Determine the [x, y] coordinate at the center of the cell enclosing the given text.  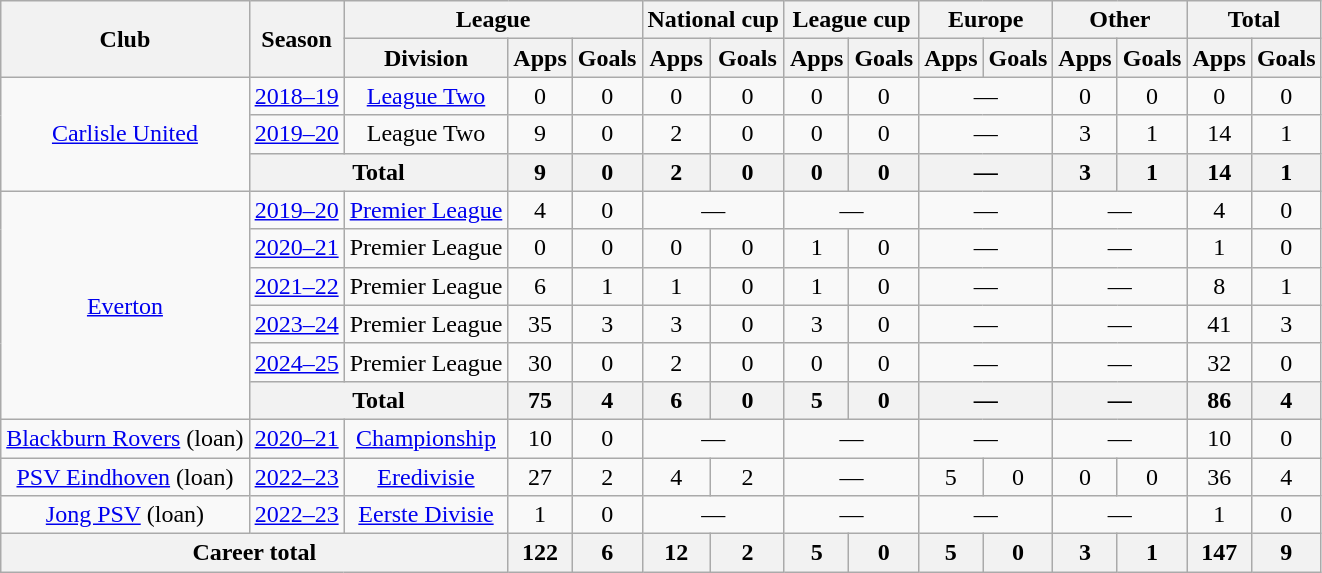
Season [296, 39]
League cup [851, 20]
Division [426, 58]
2023–24 [296, 324]
Jong PSV (loan) [125, 515]
30 [540, 362]
32 [1219, 362]
2018–19 [296, 96]
Club [125, 39]
36 [1219, 477]
Other [1120, 20]
Eredivisie [426, 477]
Carlisle United [125, 134]
8 [1219, 286]
147 [1219, 553]
Europe [986, 20]
Blackburn Rovers (loan) [125, 438]
2024–25 [296, 362]
27 [540, 477]
Eerste Divisie [426, 515]
75 [540, 400]
National cup [713, 20]
2021–22 [296, 286]
Career total [254, 553]
86 [1219, 400]
Championship [426, 438]
12 [676, 553]
League [493, 20]
Everton [125, 305]
35 [540, 324]
41 [1219, 324]
122 [540, 553]
PSV Eindhoven (loan) [125, 477]
